Pinpoint the cell where the given text exists, returning its [x, y] midpoint coordinate. 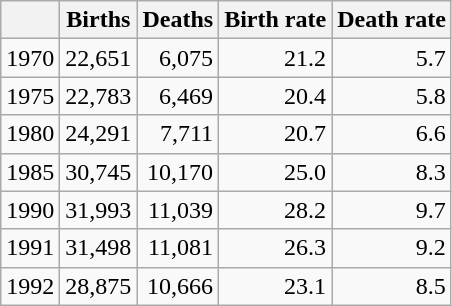
1992 [30, 286]
11,081 [178, 248]
5.8 [392, 96]
31,993 [98, 210]
21.2 [276, 58]
26.3 [276, 248]
8.3 [392, 172]
1985 [30, 172]
8.5 [392, 286]
24,291 [98, 134]
28.2 [276, 210]
23.1 [276, 286]
25.0 [276, 172]
1975 [30, 96]
1991 [30, 248]
9.7 [392, 210]
11,039 [178, 210]
30,745 [98, 172]
10,666 [178, 286]
5.7 [392, 58]
20.4 [276, 96]
10,170 [178, 172]
20.7 [276, 134]
1980 [30, 134]
6,075 [178, 58]
Deaths [178, 20]
1990 [30, 210]
31,498 [98, 248]
6,469 [178, 96]
Death rate [392, 20]
Birth rate [276, 20]
22,651 [98, 58]
9.2 [392, 248]
28,875 [98, 286]
6.6 [392, 134]
7,711 [178, 134]
22,783 [98, 96]
Births [98, 20]
1970 [30, 58]
